Provide the [X, Y] coordinate of the cell's center where the given text is located.  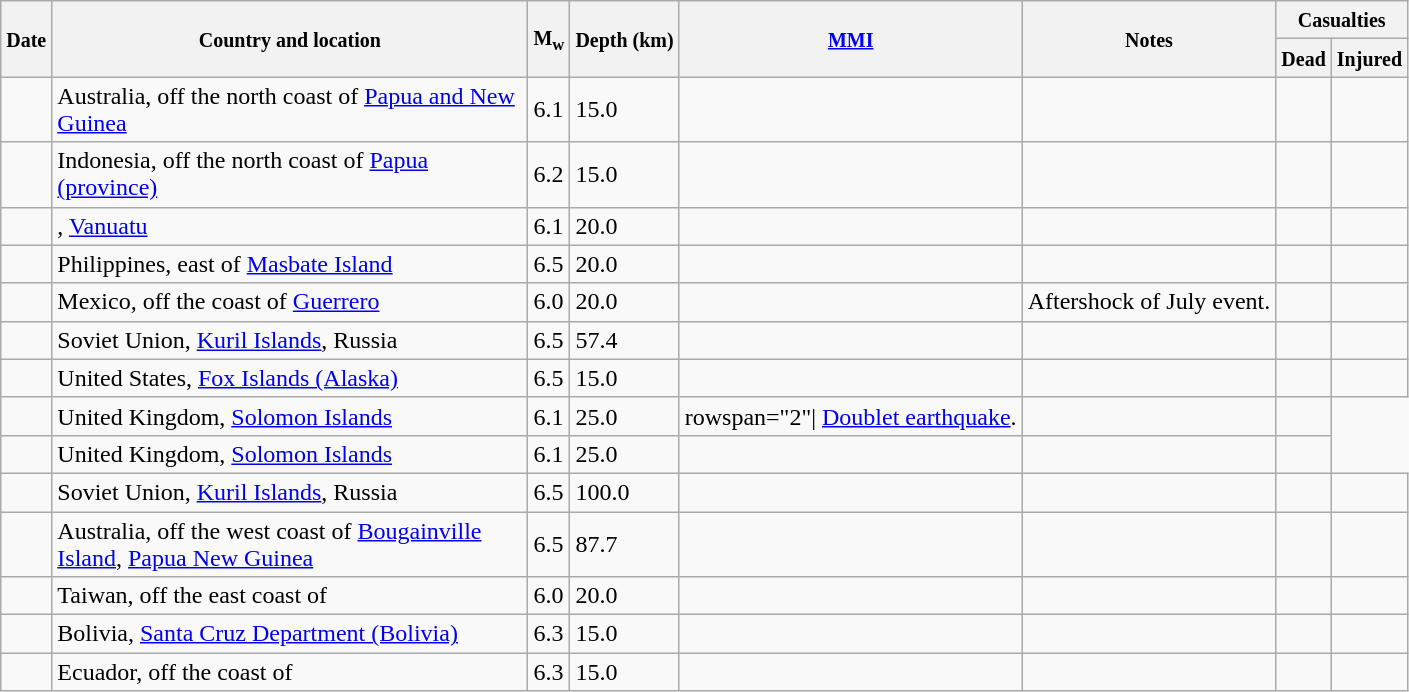
87.7 [624, 544]
Casualties [1342, 20]
Philippines, east of Masbate Island [290, 264]
Aftershock of July event. [1149, 302]
MMI [850, 39]
Injured [1369, 58]
, Vanuatu [290, 226]
Bolivia, Santa Cruz Department (Bolivia) [290, 634]
Mexico, off the coast of Guerrero [290, 302]
Dead [1304, 58]
Indonesia, off the north coast of Papua (province) [290, 174]
Australia, off the west coast of Bougainville Island, Papua New Guinea [290, 544]
Taiwan, off the east coast of [290, 596]
Depth (km) [624, 39]
Country and location [290, 39]
rowspan="2"| Doublet earthquake. [850, 416]
Australia, off the north coast of Papua and New Guinea [290, 110]
United States, Fox Islands (Alaska) [290, 378]
Ecuador, off the coast of [290, 672]
Notes [1149, 39]
57.4 [624, 340]
Date [26, 39]
Mw [549, 39]
100.0 [624, 492]
6.2 [549, 174]
